Provide the [X, Y] coordinate of the cell's center where the given text is located.  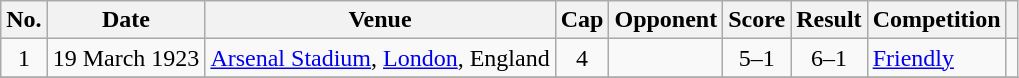
1 [24, 58]
Result [829, 20]
19 March 1923 [126, 58]
Competition [936, 20]
4 [582, 58]
Venue [380, 20]
Score [757, 20]
5–1 [757, 58]
No. [24, 20]
Friendly [936, 58]
Date [126, 20]
Cap [582, 20]
Arsenal Stadium, London, England [380, 58]
Opponent [666, 20]
6–1 [829, 58]
